Capture the cell that displays the provided text and extract its [X, Y] central coordinate. 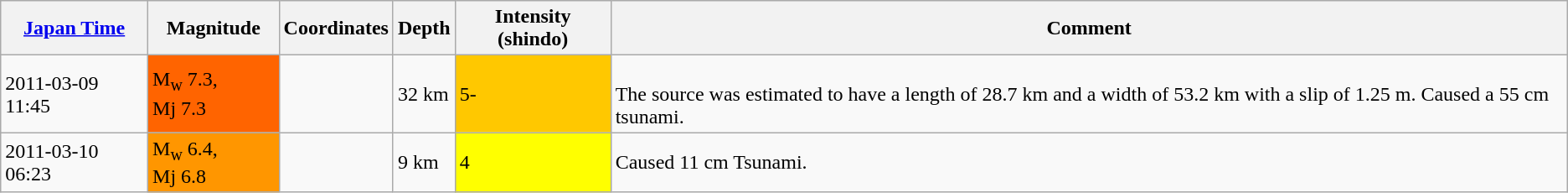
2011-03-10 06:23 [75, 163]
2011-03-09 11:45 [75, 94]
The source was estimated to have a length of 28.7 km and a width of 53.2 km with a slip of 1.25 m. Caused a 55 cm tsunami. [1089, 94]
Comment [1089, 29]
4 [533, 163]
Mw 6.4, Mj 6.8 [214, 163]
Caused 11 cm Tsunami. [1089, 163]
Japan Time [75, 29]
5- [533, 94]
Depth [424, 29]
Magnitude [214, 29]
Intensity (shindo) [533, 29]
Coordinates [336, 29]
32 km [424, 94]
Mw 7.3, Mj 7.3 [214, 94]
9 km [424, 163]
